Pinpoint the cell where the given text exists, returning its (x, y) midpoint coordinate. 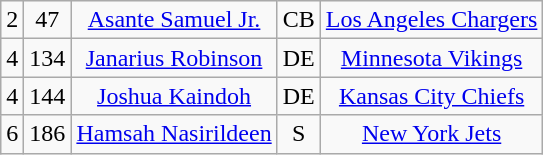
CB (298, 20)
144 (48, 96)
Kansas City Chiefs (432, 96)
Joshua Kaindoh (174, 96)
Asante Samuel Jr. (174, 20)
New York Jets (432, 134)
2 (12, 20)
Janarius Robinson (174, 58)
Hamsah Nasirildeen (174, 134)
Los Angeles Chargers (432, 20)
6 (12, 134)
186 (48, 134)
134 (48, 58)
47 (48, 20)
Minnesota Vikings (432, 58)
S (298, 134)
